Output the [X, Y] coordinate of the center of the cell containing the given text.  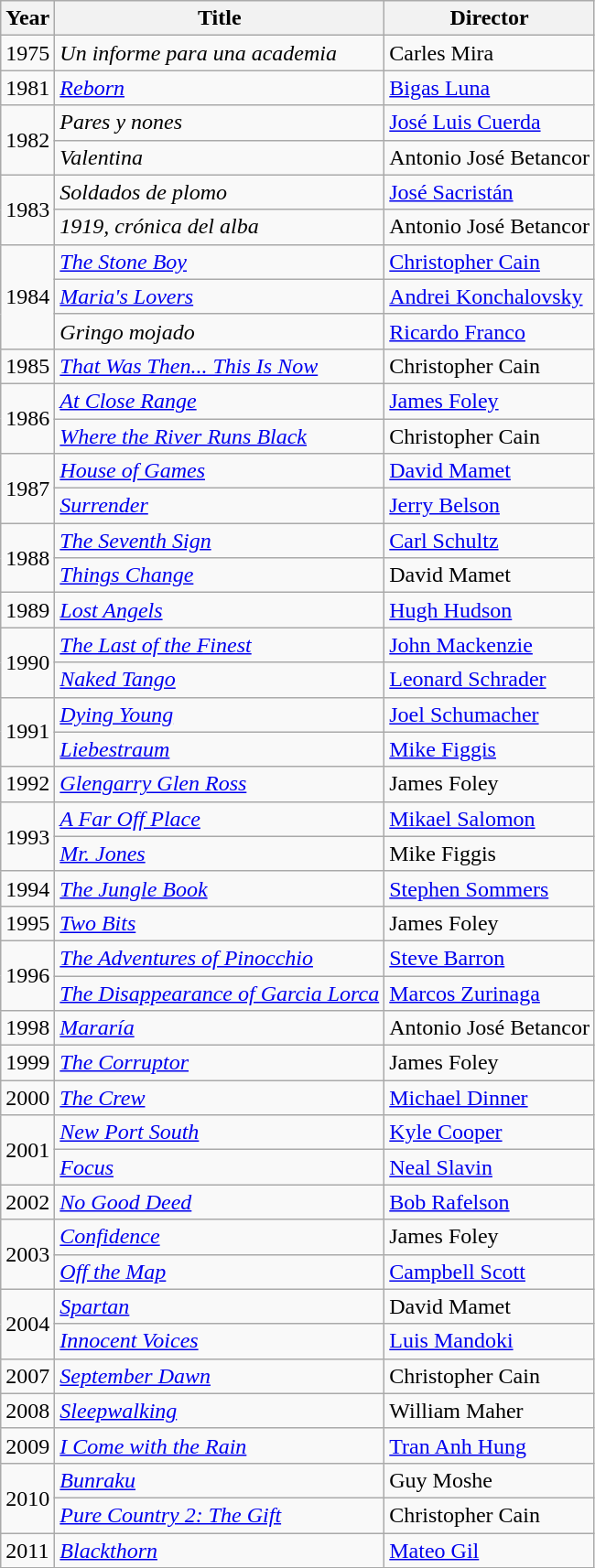
Mararía [220, 1028]
Spartan [220, 1306]
Mr. Jones [220, 854]
Steve Barron [490, 958]
Mateo Gil [490, 1551]
Soldados de plomo [220, 192]
Glengarry Glen Ross [220, 784]
Title [220, 18]
The Stone Boy [220, 262]
Innocent Voices [220, 1341]
Naked Tango [220, 680]
1919, crónica del alba [220, 227]
1986 [27, 418]
1985 [27, 366]
September Dawn [220, 1376]
No Good Deed [220, 1202]
Things Change [220, 575]
1987 [27, 489]
José Luis Cuerda [490, 123]
Michael Dinner [490, 1098]
Director [490, 18]
Marcos Zurinaga [490, 993]
2008 [27, 1411]
José Sacristán [490, 192]
1981 [27, 88]
New Port South [220, 1133]
2010 [27, 1498]
Andrei Konchalovsky [490, 296]
Leonard Schrader [490, 680]
Carl Schultz [490, 541]
Year [27, 18]
The Disappearance of Garcia Lorca [220, 993]
2003 [27, 1254]
Focus [220, 1167]
1988 [27, 558]
Bigas Luna [490, 88]
Reborn [220, 88]
Pure Country 2: The Gift [220, 1515]
The Seventh Sign [220, 541]
Liebestraum [220, 749]
2001 [27, 1150]
2004 [27, 1324]
Dying Young [220, 714]
The Jungle Book [220, 888]
1992 [27, 784]
Joel Schumacher [490, 714]
1994 [27, 888]
Maria's Lovers [220, 296]
That Was Then... This Is Now [220, 366]
At Close Range [220, 401]
The Adventures of Pinocchio [220, 958]
2007 [27, 1376]
Ricardo Franco [490, 331]
Sleepwalking [220, 1411]
A Far Off Place [220, 819]
Where the River Runs Black [220, 436]
Neal Slavin [490, 1167]
2009 [27, 1445]
Campbell Scott [490, 1272]
Blackthorn [220, 1551]
1991 [27, 732]
The Last of the Finest [220, 645]
1989 [27, 610]
1982 [27, 140]
2011 [27, 1551]
1983 [27, 209]
The Crew [220, 1098]
Hugh Hudson [490, 610]
Mikael Salomon [490, 819]
William Maher [490, 1411]
Valentina [220, 157]
1990 [27, 662]
Gringo mojado [220, 331]
Bunraku [220, 1480]
Confidence [220, 1237]
Stephen Sommers [490, 888]
John Mackenzie [490, 645]
Off the Map [220, 1272]
Carles Mira [490, 53]
Guy Moshe [490, 1480]
Jerry Belson [490, 506]
2002 [27, 1202]
The Corruptor [220, 1063]
1984 [27, 296]
Bob Rafelson [490, 1202]
1998 [27, 1028]
House of Games [220, 471]
Two Bits [220, 923]
1975 [27, 53]
Lost Angels [220, 610]
Pares y nones [220, 123]
1999 [27, 1063]
Kyle Cooper [490, 1133]
2000 [27, 1098]
1996 [27, 975]
Surrender [220, 506]
1993 [27, 836]
1995 [27, 923]
I Come with the Rain [220, 1445]
Tran Anh Hung [490, 1445]
Un informe para una academia [220, 53]
Luis Mandoki [490, 1341]
